Extract the (x, y) coordinate from the center of the cell holding the provided text.  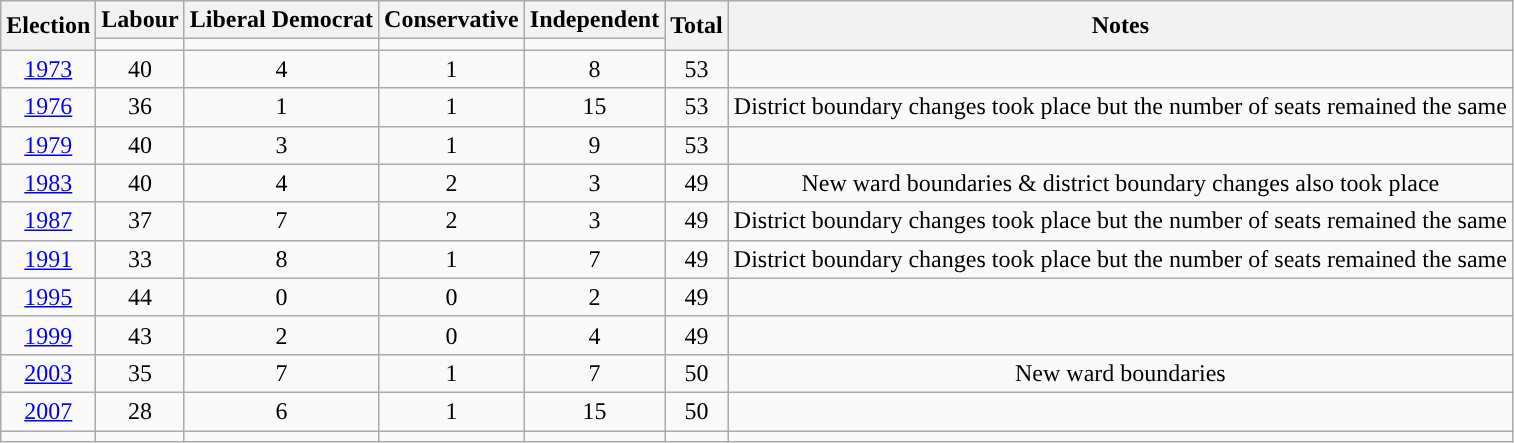
Independent (594, 20)
New ward boundaries & district boundary changes also took place (1120, 183)
1976 (48, 107)
6 (281, 411)
Notes (1120, 26)
New ward boundaries (1120, 373)
36 (140, 107)
2007 (48, 411)
Labour (140, 20)
9 (594, 145)
43 (140, 335)
37 (140, 221)
2003 (48, 373)
1979 (48, 145)
Total (697, 26)
Conservative (452, 20)
1995 (48, 297)
1987 (48, 221)
1983 (48, 183)
28 (140, 411)
33 (140, 259)
1991 (48, 259)
1999 (48, 335)
Liberal Democrat (281, 20)
1973 (48, 69)
Election (48, 26)
35 (140, 373)
44 (140, 297)
